Scan for the cell matching the given text and deliver its [X, Y] coordinate at center. 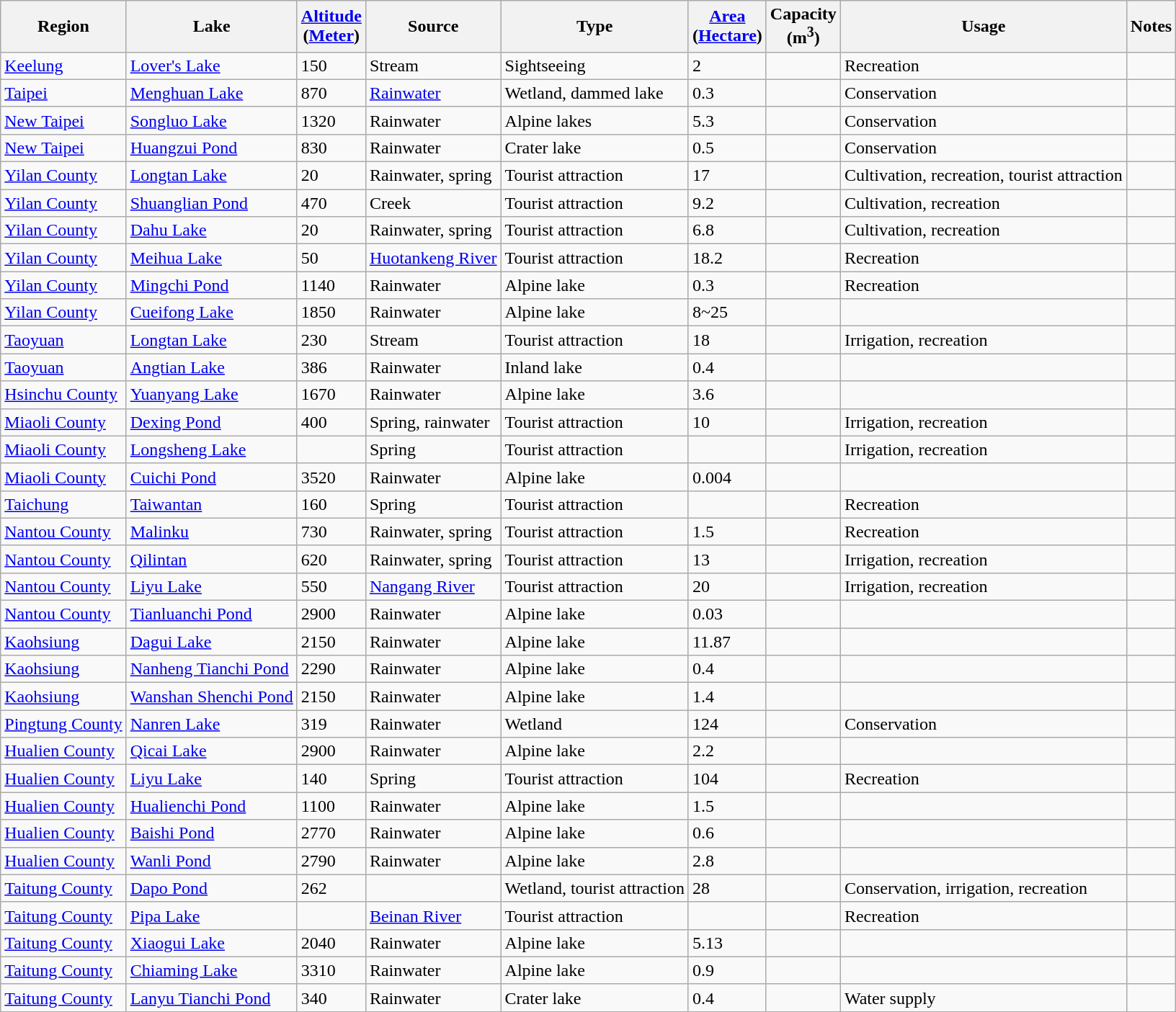
Beinan River [433, 915]
0.5 [727, 148]
Inland lake [594, 367]
Wanshan Shenchi Pond [212, 697]
550 [331, 586]
13 [727, 559]
2.2 [727, 751]
2.8 [727, 861]
230 [331, 340]
3520 [331, 477]
730 [331, 532]
Source [433, 27]
340 [331, 998]
9.2 [727, 203]
Nanren Lake [212, 724]
Spring, rainwater [433, 422]
870 [331, 93]
10 [727, 422]
Cuichi Pond [212, 477]
Huotankeng River [433, 258]
Lake [212, 27]
5.3 [727, 120]
Creek [433, 203]
Hualienchi Pond [212, 806]
8~25 [727, 313]
17 [727, 176]
1.4 [727, 697]
150 [331, 66]
Taiwantan [212, 504]
Huangzui Pond [212, 148]
Usage [983, 27]
620 [331, 559]
1100 [331, 806]
5.13 [727, 943]
Dahu Lake [212, 230]
Capacity(m3) [803, 27]
Baishi Pond [212, 833]
319 [331, 724]
Lover's Lake [212, 66]
2790 [331, 861]
0.6 [727, 833]
2290 [331, 669]
Wetland, tourist attraction [594, 888]
Notes [1151, 27]
0.004 [727, 477]
Sightseeing [594, 66]
Tianluanchi Pond [212, 614]
1670 [331, 395]
Dapo Pond [212, 888]
3.6 [727, 395]
Area(Hectare) [727, 27]
Conservation, irrigation, recreation [983, 888]
Wetland, dammed lake [594, 93]
Chiaming Lake [212, 970]
Taichung [63, 504]
1140 [331, 285]
Pingtung County [63, 724]
Water supply [983, 998]
Shuanglian Pond [212, 203]
160 [331, 504]
Wanli Pond [212, 861]
Wetland [594, 724]
2040 [331, 943]
18 [727, 340]
Qicai Lake [212, 751]
Dagui Lake [212, 642]
470 [331, 203]
Lanyu Tianchi Pond [212, 998]
386 [331, 367]
1320 [331, 120]
Xiaogui Lake [212, 943]
Pipa Lake [212, 915]
18.2 [727, 258]
2770 [331, 833]
1850 [331, 313]
2 [727, 66]
3310 [331, 970]
Alpine lakes [594, 120]
Angtian Lake [212, 367]
Songluo Lake [212, 120]
0.03 [727, 614]
Hsinchu County [63, 395]
Cultivation, recreation, tourist attraction [983, 176]
Qilintan [212, 559]
Taipei [63, 93]
Type [594, 27]
104 [727, 779]
Region [63, 27]
262 [331, 888]
Keelung [63, 66]
28 [727, 888]
Yuanyang Lake [212, 395]
Dexing Pond [212, 422]
140 [331, 779]
Cueifong Lake [212, 313]
Mingchi Pond [212, 285]
Nanheng Tianchi Pond [212, 669]
Malinku [212, 532]
Longsheng Lake [212, 449]
11.87 [727, 642]
124 [727, 724]
0.9 [727, 970]
Nangang River [433, 586]
400 [331, 422]
Meihua Lake [212, 258]
6.8 [727, 230]
Altitude(Meter) [331, 27]
Menghuan Lake [212, 93]
830 [331, 148]
50 [331, 258]
